Provide the (X, Y) coordinate of the cell's center where the given text is located.  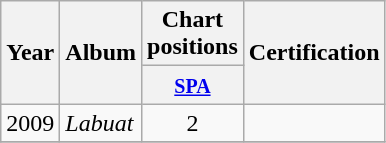
2 (193, 123)
Year (30, 52)
Certification (314, 52)
Album (101, 52)
2009 (30, 123)
Chart positions (193, 34)
Labuat (101, 123)
SPA (193, 85)
